Identify which cell holds the provided text, then report its (x, y) central coordinate. 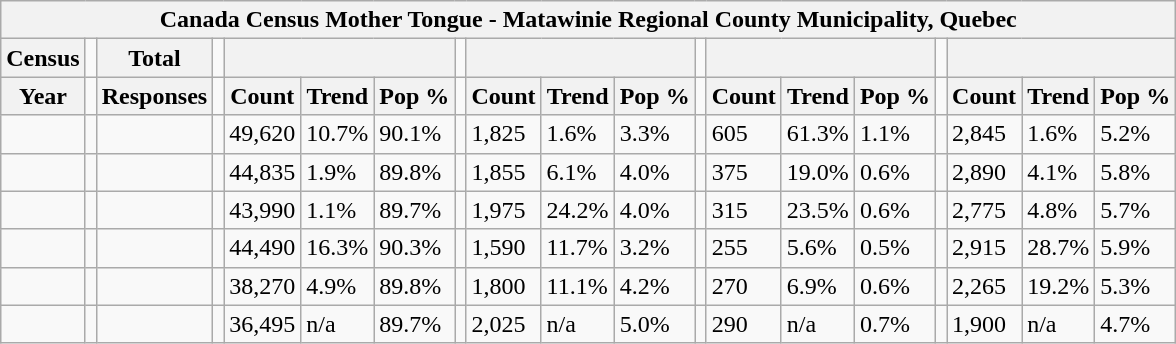
28.7% (1058, 248)
38,270 (262, 286)
375 (744, 172)
Total (154, 58)
6.9% (818, 286)
24.2% (578, 210)
Year (43, 96)
4.9% (338, 286)
0.5% (894, 248)
2,265 (984, 286)
2,915 (984, 248)
1,825 (504, 134)
1,900 (984, 324)
4.1% (1058, 172)
16.3% (338, 248)
5.8% (1136, 172)
2,775 (984, 210)
6.1% (578, 172)
315 (744, 210)
5.7% (1136, 210)
61.3% (818, 134)
5.9% (1136, 248)
Census (43, 58)
0.7% (894, 324)
255 (744, 248)
19.0% (818, 172)
44,835 (262, 172)
4.7% (1136, 324)
3.3% (654, 134)
2,845 (984, 134)
10.7% (338, 134)
90.1% (414, 134)
5.6% (818, 248)
4.2% (654, 286)
290 (744, 324)
4.8% (1058, 210)
23.5% (818, 210)
11.1% (578, 286)
1,855 (504, 172)
Responses (154, 96)
1.9% (338, 172)
3.2% (654, 248)
19.2% (1058, 286)
Canada Census Mother Tongue - Matawinie Regional County Municipality, Quebec (588, 20)
2,890 (984, 172)
1,800 (504, 286)
44,490 (262, 248)
270 (744, 286)
605 (744, 134)
1,590 (504, 248)
5.0% (654, 324)
2,025 (504, 324)
43,990 (262, 210)
1,975 (504, 210)
36,495 (262, 324)
49,620 (262, 134)
5.3% (1136, 286)
11.7% (578, 248)
90.3% (414, 248)
5.2% (1136, 134)
